Identify which cell holds the provided text, then report its [x, y] central coordinate. 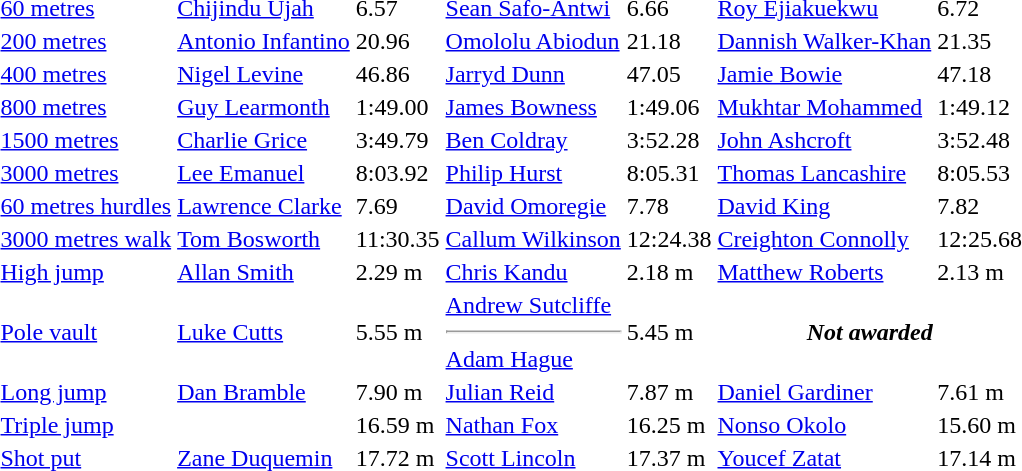
Lee Emanuel [264, 173]
1:49.06 [669, 107]
Dannish Walker-Khan [824, 41]
Tom Bosworth [264, 239]
Julian Reid [533, 392]
11:30.35 [398, 239]
47.05 [669, 74]
Jarryd Dunn [533, 74]
Luke Cutts [264, 332]
8:05.31 [669, 173]
7.69 [398, 206]
7.90 m [398, 392]
Lawrence Clarke [264, 206]
Callum Wilkinson [533, 239]
7.78 [669, 206]
Nigel Levine [264, 74]
20.96 [398, 41]
Charlie Grice [264, 140]
2.29 m [398, 272]
3:52.28 [669, 140]
Creighton Connolly [824, 239]
Allan Smith [264, 272]
16.25 m [669, 425]
5.45 m [669, 332]
Philip Hurst [533, 173]
21.18 [669, 41]
16.59 m [398, 425]
46.86 [398, 74]
James Bowness [533, 107]
John Ashcroft [824, 140]
Matthew Roberts [824, 272]
Thomas Lancashire [824, 173]
Daniel Gardiner [824, 392]
Nathan Fox [533, 425]
3:49.79 [398, 140]
5.55 m [398, 332]
David Omoregie [533, 206]
7.87 m [669, 392]
1:49.00 [398, 107]
12:24.38 [669, 239]
Chris Kandu [533, 272]
Andrew SutcliffeAdam Hague [533, 332]
Mukhtar Mohammed [824, 107]
Ben Coldray [533, 140]
Guy Learmonth [264, 107]
2.18 m [669, 272]
Nonso Okolo [824, 425]
Omololu Abiodun [533, 41]
8:03.92 [398, 173]
Jamie Bowie [824, 74]
Dan Bramble [264, 392]
David King [824, 206]
Antonio Infantino [264, 41]
